Provide the [X, Y] coordinate of the cell's center where the given text is located.  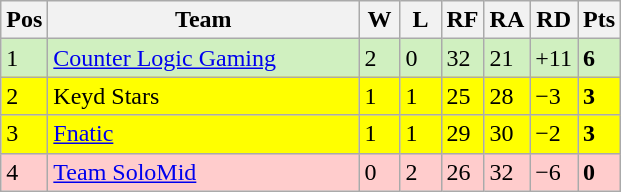
Team [204, 20]
21 [507, 58]
+11 [554, 58]
−3 [554, 96]
RD [554, 20]
4 [24, 172]
26 [462, 172]
−6 [554, 172]
Counter Logic Gaming [204, 58]
29 [462, 134]
W [380, 20]
−2 [554, 134]
RF [462, 20]
Fnatic [204, 134]
6 [600, 58]
L [420, 20]
28 [507, 96]
25 [462, 96]
Pos [24, 20]
RA [507, 20]
30 [507, 134]
Keyd Stars [204, 96]
Team SoloMid [204, 172]
Pts [600, 20]
